Identify which cell holds the provided text, then report its (x, y) central coordinate. 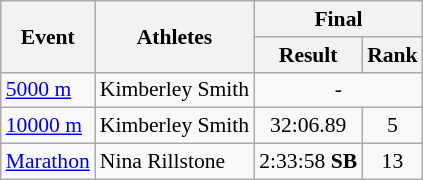
Event (48, 36)
2:33:58 SB (308, 162)
13 (392, 162)
Athletes (174, 36)
Final (338, 19)
32:06.89 (308, 126)
Marathon (48, 162)
Nina Rillstone (174, 162)
Rank (392, 55)
- (338, 90)
5000 m (48, 90)
10000 m (48, 126)
5 (392, 126)
Result (308, 55)
